Capture the cell that displays the provided text and extract its [X, Y] central coordinate. 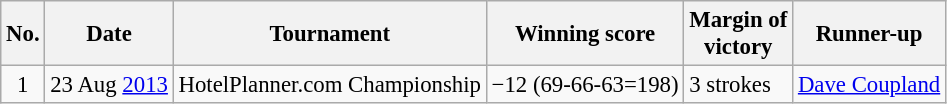
Date [109, 34]
Winning score [585, 34]
Tournament [330, 34]
HotelPlanner.com Championship [330, 85]
Margin ofvictory [738, 34]
Runner-up [870, 34]
No. [23, 34]
1 [23, 85]
3 strokes [738, 85]
23 Aug 2013 [109, 85]
−12 (69-66-63=198) [585, 85]
Dave Coupland [870, 85]
